Output the (X, Y) coordinate of the center of the cell containing the given text.  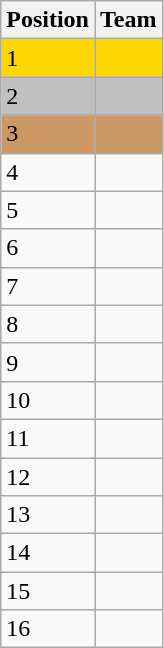
16 (48, 629)
4 (48, 172)
10 (48, 400)
5 (48, 210)
8 (48, 324)
Team (128, 20)
12 (48, 477)
15 (48, 591)
13 (48, 515)
14 (48, 553)
Position (48, 20)
3 (48, 134)
7 (48, 286)
1 (48, 58)
11 (48, 438)
6 (48, 248)
2 (48, 96)
9 (48, 362)
